Determine the (x, y) coordinate at the center of the cell enclosing the given text.  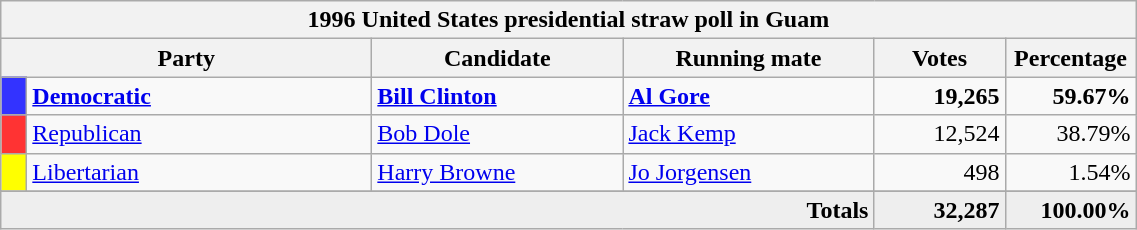
38.79% (1070, 134)
Running mate (748, 58)
19,265 (940, 96)
Libertarian (200, 172)
Percentage (1070, 58)
100.00% (1070, 210)
Jo Jorgensen (748, 172)
Harry Browne (498, 172)
Votes (940, 58)
Republican (200, 134)
498 (940, 172)
Totals (438, 210)
Democratic (200, 96)
Jack Kemp (748, 134)
59.67% (1070, 96)
32,287 (940, 210)
Party (186, 58)
Candidate (498, 58)
1996 United States presidential straw poll in Guam (568, 20)
Bill Clinton (498, 96)
1.54% (1070, 172)
Al Gore (748, 96)
Bob Dole (498, 134)
12,524 (940, 134)
